Locate the cell with the specified text and output its (x, y) center coordinate. 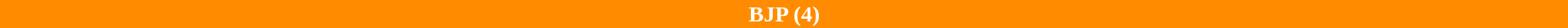
BJP (4) (784, 14)
